From the cell containing the given text, extract its center point as (X, Y) coordinate. 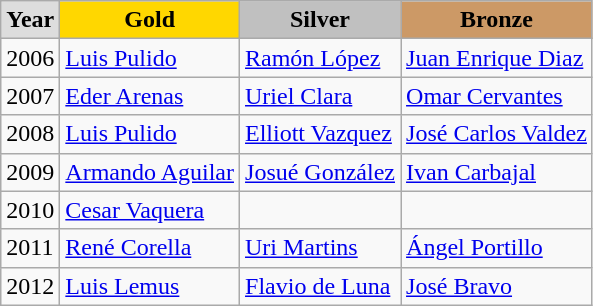
Bronze (497, 20)
Josué González (320, 172)
Armando Aguilar (150, 172)
2012 (30, 286)
2009 (30, 172)
Silver (320, 20)
2010 (30, 210)
Elliott Vazquez (320, 134)
Gold (150, 20)
2007 (30, 96)
Year (30, 20)
Ángel Portillo (497, 248)
2006 (30, 58)
2008 (30, 134)
José Bravo (497, 286)
Juan Enrique Diaz (497, 58)
2011 (30, 248)
Uriel Clara (320, 96)
Cesar Vaquera (150, 210)
José Carlos Valdez (497, 134)
Flavio de Luna (320, 286)
Luis Lemus (150, 286)
René Corella (150, 248)
Omar Cervantes (497, 96)
Uri Martins (320, 248)
Eder Arenas (150, 96)
Ramón López (320, 58)
Ivan Carbajal (497, 172)
